Search for the cell housing the specified text and yield its (x, y) center coordinate. 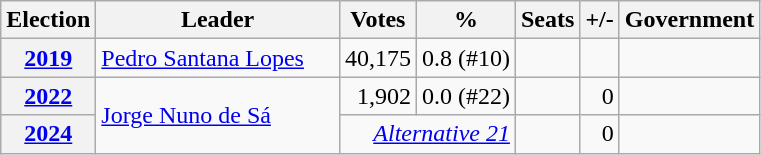
Seats (547, 20)
Alternative 21 (427, 134)
Leader (218, 20)
2022 (48, 96)
Government (689, 20)
Election (48, 20)
% (466, 20)
2024 (48, 134)
Votes (378, 20)
+/- (600, 20)
0.8 (#10) (466, 58)
0.0 (#22) (466, 96)
40,175 (378, 58)
2019 (48, 58)
Jorge Nuno de Sá (218, 115)
Pedro Santana Lopes (218, 58)
1,902 (378, 96)
